Locate the cell with the specified text and output its [x, y] center coordinate. 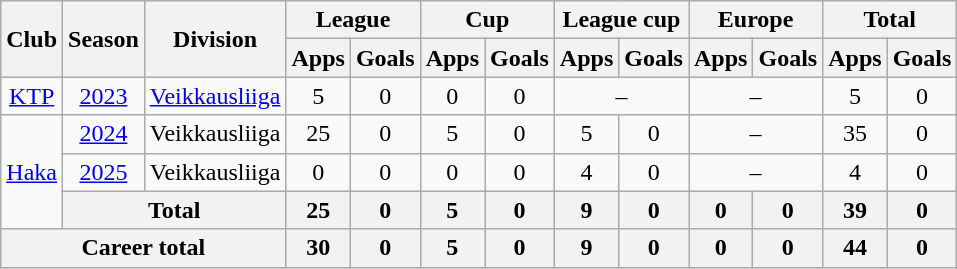
Club [32, 39]
League cup [621, 20]
39 [855, 210]
Europe [755, 20]
44 [855, 248]
2023 [104, 96]
2024 [104, 134]
Career total [144, 248]
Season [104, 39]
KTP [32, 96]
Haka [32, 172]
League [353, 20]
35 [855, 134]
2025 [104, 172]
30 [318, 248]
Cup [487, 20]
Division [215, 39]
